Find where the given text appears and provide that cell's center as (X, Y) coordinate. 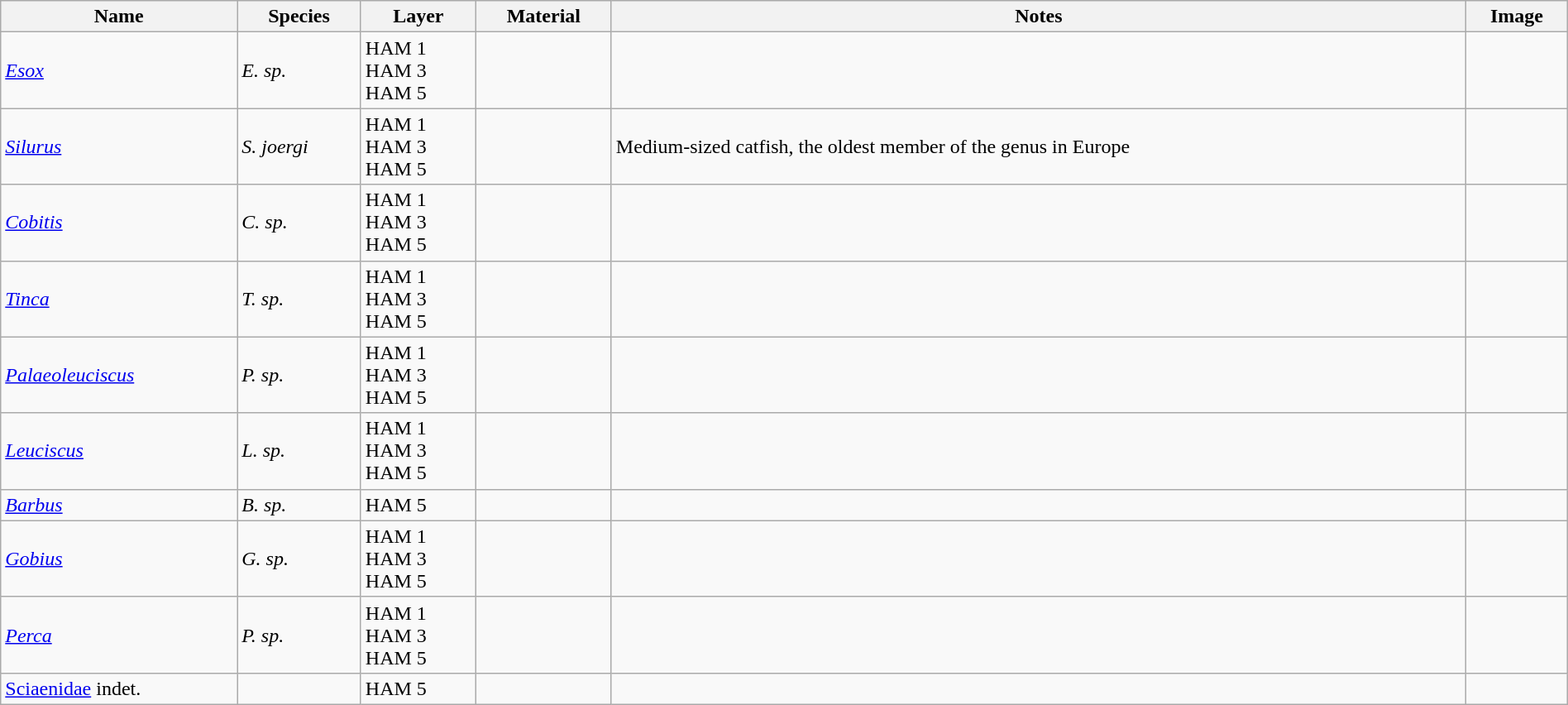
T. sp. (299, 299)
Notes (1039, 17)
Barbus (119, 505)
Perca (119, 635)
Material (543, 17)
Medium-sized catfish, the oldest member of the genus in Europe (1039, 146)
Leuciscus (119, 451)
Silurus (119, 146)
Layer (418, 17)
Esox (119, 70)
S. joergi (299, 146)
Sciaenidae indet. (119, 688)
E. sp. (299, 70)
Species (299, 17)
L. sp. (299, 451)
C. sp. (299, 223)
Gobius (119, 559)
G. sp. (299, 559)
B. sp. (299, 505)
Name (119, 17)
Palaeoleuciscus (119, 375)
Cobitis (119, 223)
Tinca (119, 299)
Image (1517, 17)
